Capture the cell that displays the provided text and extract its [X, Y] central coordinate. 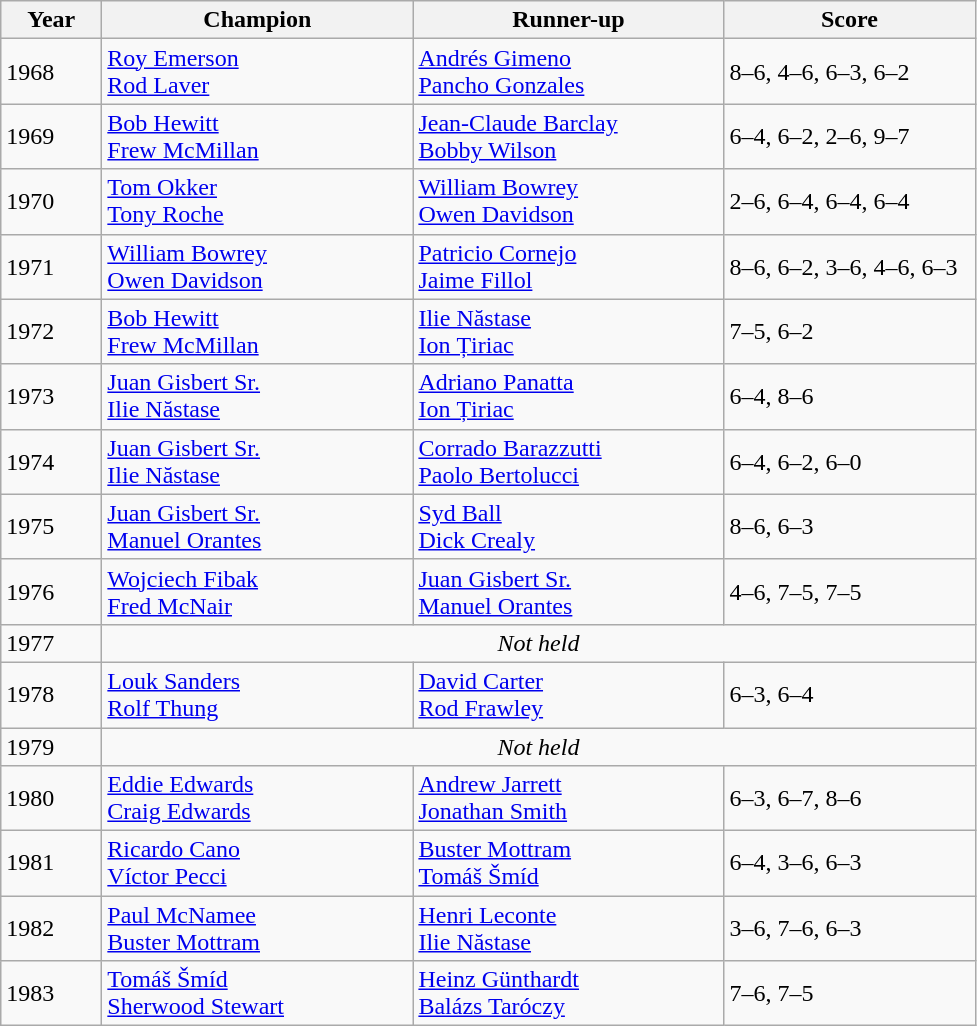
Buster Mottram Tomáš Šmíd [568, 864]
1982 [52, 928]
1975 [52, 526]
Jean-Claude Barclay Bobby Wilson [568, 136]
6–3, 6–4 [850, 694]
1972 [52, 332]
7–6, 7–5 [850, 994]
8–6, 4–6, 6–3, 6–2 [850, 72]
Louk Sanders Rolf Thung [258, 694]
1968 [52, 72]
6–4, 6–2, 2–6, 9–7 [850, 136]
Ilie Năstase Ion Țiriac [568, 332]
4–6, 7–5, 7–5 [850, 592]
6–4, 3–6, 6–3 [850, 864]
6–4, 6–2, 6–0 [850, 462]
2–6, 6–4, 6–4, 6–4 [850, 202]
Eddie Edwards Craig Edwards [258, 798]
David Carter Rod Frawley [568, 694]
6–4, 8–6 [850, 396]
Andrew Jarrett Jonathan Smith [568, 798]
1979 [52, 747]
8–6, 6–3 [850, 526]
1969 [52, 136]
Ricardo Cano Víctor Pecci [258, 864]
Corrado Barazzutti Paolo Bertolucci [568, 462]
Tomáš Šmíd Sherwood Stewart [258, 994]
Paul McNamee Buster Mottram [258, 928]
1973 [52, 396]
Andrés Gimeno Pancho Gonzales [568, 72]
1974 [52, 462]
Syd Ball Dick Crealy [568, 526]
7–5, 6–2 [850, 332]
6–3, 6–7, 8–6 [850, 798]
Adriano Panatta Ion Țiriac [568, 396]
1971 [52, 266]
Heinz Günthardt Balázs Taróczy [568, 994]
Roy Emerson Rod Laver [258, 72]
8–6, 6–2, 3–6, 4–6, 6–3 [850, 266]
Runner-up [568, 20]
Wojciech Fibak Fred McNair [258, 592]
1983 [52, 994]
1977 [52, 643]
Tom Okker Tony Roche [258, 202]
Score [850, 20]
Year [52, 20]
Henri Leconte Ilie Năstase [568, 928]
1976 [52, 592]
3–6, 7–6, 6–3 [850, 928]
1970 [52, 202]
1978 [52, 694]
Patricio Cornejo Jaime Fillol [568, 266]
Champion [258, 20]
1981 [52, 864]
1980 [52, 798]
